Find where the given text appears and provide that cell's center as (x, y) coordinate. 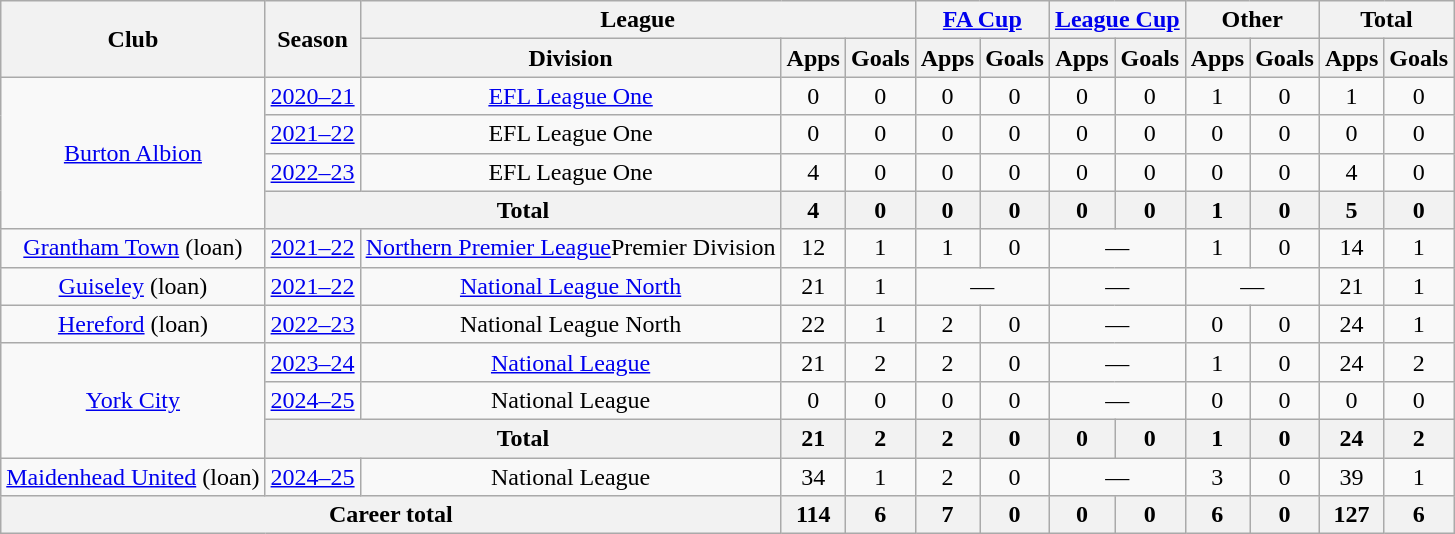
Division (570, 58)
3 (1217, 477)
League (638, 20)
114 (813, 515)
Hereford (loan) (133, 324)
Grantham Town (loan) (133, 248)
Career total (391, 515)
Burton Albion (133, 153)
34 (813, 477)
York City (133, 400)
127 (1351, 515)
14 (1351, 248)
Other (1252, 20)
5 (1351, 210)
Guiseley (loan) (133, 286)
7 (947, 515)
22 (813, 324)
League Cup (1117, 20)
12 (813, 248)
Maidenhead United (loan) (133, 477)
2023–24 (312, 362)
39 (1351, 477)
FA Cup (982, 20)
Northern Premier LeaguePremier Division (570, 248)
2020–21 (312, 96)
Club (133, 39)
Season (312, 39)
